Locate the cell with the specified text and output its [X, Y] center coordinate. 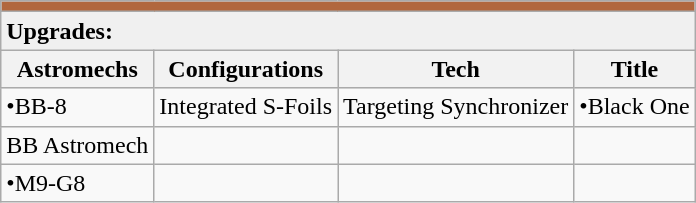
Title [634, 69]
Upgrades: [348, 31]
•Black One [634, 107]
Configurations [246, 69]
•BB-8 [78, 107]
Integrated S-Foils [246, 107]
Tech [456, 69]
•M9-G8 [78, 183]
Astromechs [78, 69]
BB Astromech [78, 145]
Targeting Synchronizer [456, 107]
